Determine the (x, y) coordinate at the center of the cell enclosing the given text.  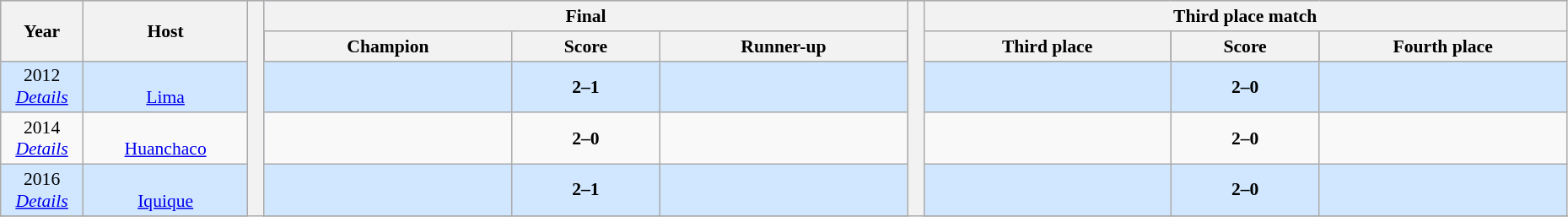
2014Details (42, 138)
Huanchaco (165, 138)
Host (165, 30)
2016Details (42, 191)
Third place (1048, 46)
Third place match (1245, 16)
Lima (165, 86)
Runner-up (783, 46)
Fourth place (1442, 46)
Final (585, 16)
Champion (388, 46)
Iquique (165, 191)
2012Details (42, 86)
Year (42, 30)
